From the cell containing the given text, extract its center point as (X, Y) coordinate. 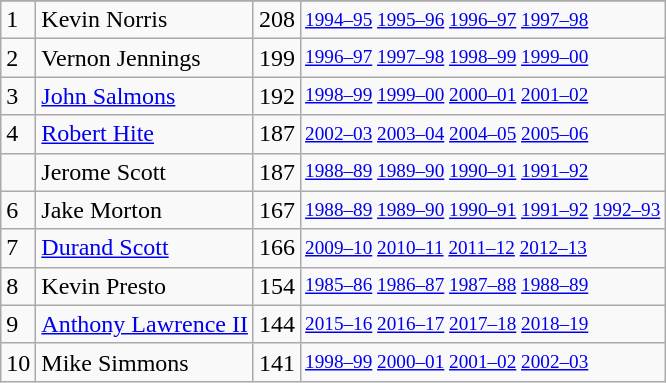
1998–99 1999–00 2000–01 2001–02 (483, 96)
2002–03 2003–04 2004–05 2005–06 (483, 134)
2009–10 2010–11 2011–12 2012–13 (483, 248)
Kevin Norris (145, 20)
Robert Hite (145, 134)
192 (276, 96)
Anthony Lawrence II (145, 324)
10 (18, 362)
4 (18, 134)
Vernon Jennings (145, 58)
1 (18, 20)
1998–99 2000–01 2001–02 2002–03 (483, 362)
208 (276, 20)
1985–86 1986–87 1987–88 1988–89 (483, 286)
9 (18, 324)
166 (276, 248)
141 (276, 362)
8 (18, 286)
2015–16 2016–17 2017–18 2018–19 (483, 324)
3 (18, 96)
154 (276, 286)
Mike Simmons (145, 362)
Jake Morton (145, 210)
Kevin Presto (145, 286)
144 (276, 324)
167 (276, 210)
1988–89 1989–90 1990–91 1991–92 1992–93 (483, 210)
Durand Scott (145, 248)
1988–89 1989–90 1990–91 1991–92 (483, 172)
2 (18, 58)
1996–97 1997–98 1998–99 1999–00 (483, 58)
John Salmons (145, 96)
7 (18, 248)
199 (276, 58)
6 (18, 210)
1994–95 1995–96 1996–97 1997–98 (483, 20)
Jerome Scott (145, 172)
